Determine the [X, Y] coordinate at the center of the cell enclosing the given text.  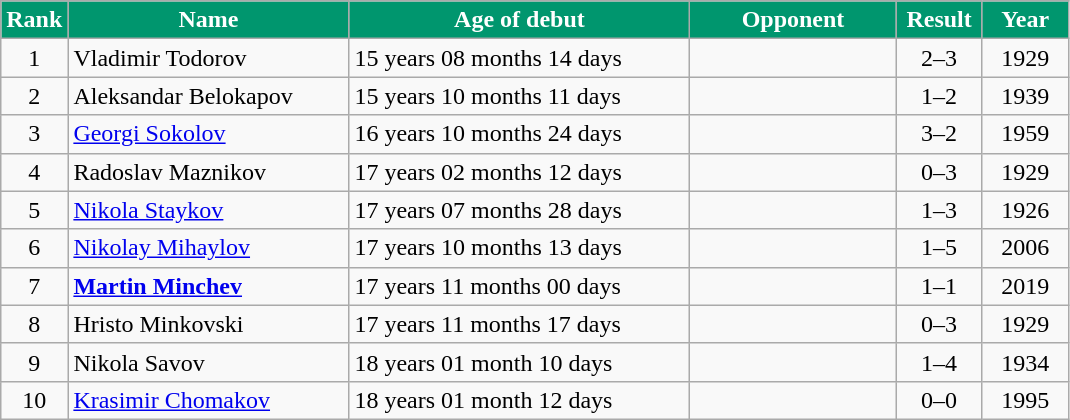
3 [34, 134]
9 [34, 362]
3–2 [939, 134]
Martin Minchev [208, 286]
10 [34, 400]
Opponent [793, 20]
2–3 [939, 58]
Aleksandar Belokapov [208, 96]
Hristo Minkovski [208, 324]
Age of debut [520, 20]
1995 [1025, 400]
Year [1025, 20]
1–1 [939, 286]
1959 [1025, 134]
18 years 01 month 10 days [520, 362]
Vladimir Todorov [208, 58]
17 years 07 months 28 days [520, 210]
Nikola Savov [208, 362]
Nikola Staykov [208, 210]
1926 [1025, 210]
2019 [1025, 286]
1–4 [939, 362]
Radoslav Maznikov [208, 172]
15 years 10 months 11 days [520, 96]
1–5 [939, 248]
2 [34, 96]
5 [34, 210]
Krasimir Chomakov [208, 400]
1 [34, 58]
16 years 10 months 24 days [520, 134]
7 [34, 286]
0–0 [939, 400]
1–3 [939, 210]
17 years 11 months 00 days [520, 286]
17 years 02 months 12 days [520, 172]
Georgi Sokolov [208, 134]
18 years 01 month 12 days [520, 400]
1–2 [939, 96]
17 years 11 months 17 days [520, 324]
8 [34, 324]
15 years 08 months 14 days [520, 58]
1939 [1025, 96]
Result [939, 20]
17 years 10 months 13 days [520, 248]
1934 [1025, 362]
Rank [34, 20]
2006 [1025, 248]
4 [34, 172]
Name [208, 20]
6 [34, 248]
Nikolay Mihaylov [208, 248]
